Return the [x, y] coordinate for the center point of the cell that contains the specified text.  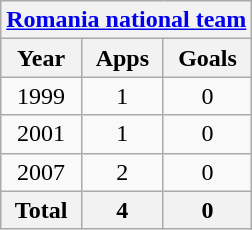
Total [42, 210]
Goals [208, 58]
Romania national team [126, 20]
Year [42, 58]
4 [122, 210]
1999 [42, 96]
2001 [42, 134]
2007 [42, 172]
Apps [122, 58]
2 [122, 172]
